Identify which cell holds the provided text, then report its [x, y] central coordinate. 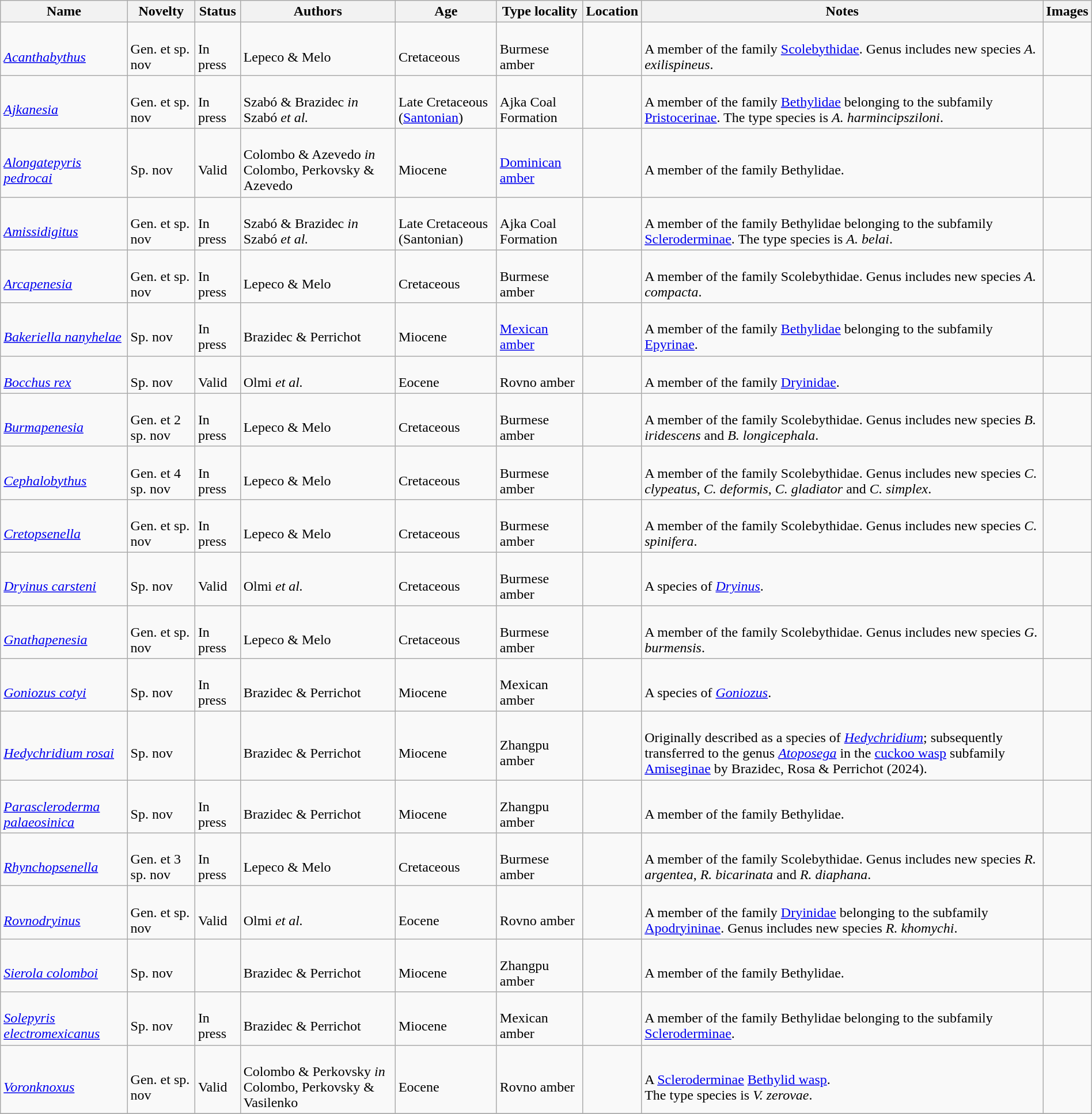
A species of Goniozus. [842, 685]
A member of the family Scolebythidae. Genus includes new species C. spinifera. [842, 526]
Colombo & Perkovsky in Colombo, Perkovsky & Vasilenko [318, 1079]
Rhynchopsenella [64, 860]
A member of the family Scolebythidae. Genus includes new species A. exilispineus. [842, 49]
Hedychridium rosai [64, 746]
A member of the family Scolebythidae. Genus includes new species G. burmensis. [842, 632]
A member of the family Scolebythidae. Genus includes new species R. argentea, R. bicarinata and R. diaphana. [842, 860]
A member of the family Scolebythidae. Genus includes new species B. iridescens and B. longicephala. [842, 420]
Sierola colomboi [64, 965]
Notes [842, 12]
Parascleroderma palaeosinica [64, 807]
Amissidigitus [64, 223]
A member of the family Bethylidae belonging to the subfamily Pristocerinae. The type species is A. harmincipsziloni. [842, 102]
Voronknoxus [64, 1079]
Name [64, 12]
A member of the family Bethylidae belonging to the subfamily Scleroderminae. [842, 1018]
Alongatepyris pedrocai [64, 162]
Acanthabythus [64, 49]
Gnathapenesia [64, 632]
Ajkanesia [64, 102]
Colombo & Azevedo in Colombo, Perkovsky & Azevedo [318, 162]
Location [612, 12]
A Scleroderminae Bethylid wasp. The type species is V. zerovae. [842, 1079]
Cephalobythus [64, 473]
A member of the family Dryinidae. [842, 374]
Cretopsenella [64, 526]
Bocchus rex [64, 374]
A member of the family Bethylidae belonging to the subfamily Epyrinae. [842, 329]
Bakeriella nanyhelae [64, 329]
Age [446, 12]
Burmapenesia [64, 420]
A member of the family Bethylidae belonging to the subfamily Scleroderminae. The type species is A. belai. [842, 223]
Gen. et 2 sp. nov [161, 420]
Authors [318, 12]
Dryinus carsteni [64, 579]
A member of the family Dryinidae belonging to the subfamily Apodryininae. Genus includes new species R. khomychi. [842, 913]
A species of Dryinus. [842, 579]
Goniozus cotyi [64, 685]
A member of the family Scolebythidae. Genus includes new species C. clypeatus, C. deformis, C. gladiator and C. simplex. [842, 473]
Gen. et 3 sp. nov [161, 860]
Gen. et 4 sp. nov [161, 473]
Solepyris electromexicanus [64, 1018]
Type locality [540, 12]
Dominican amber [540, 162]
Rovnodryinus [64, 913]
Status [218, 12]
A member of the family Scolebythidae. Genus includes new species A. compacta. [842, 276]
Arcapenesia [64, 276]
Images [1067, 12]
Novelty [161, 12]
